Capture the cell that displays the provided text and extract its [X, Y] central coordinate. 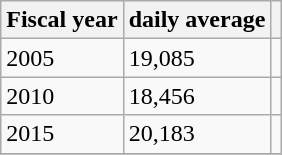
2005 [62, 58]
19,085 [197, 58]
daily average [197, 20]
18,456 [197, 96]
Fiscal year [62, 20]
2015 [62, 134]
20,183 [197, 134]
2010 [62, 96]
